For the text-containing cell, return its midpoint in [x, y] coordinate format. 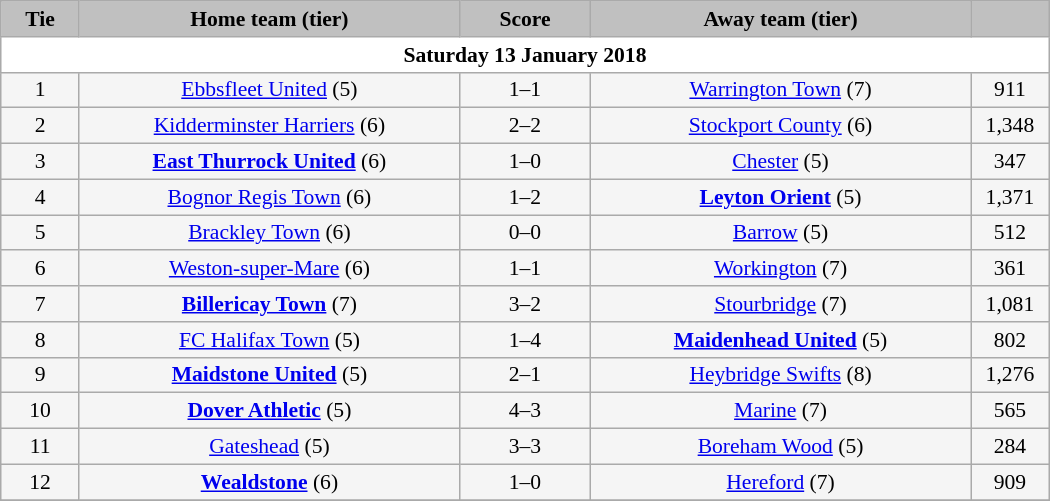
Home team (tier) [269, 19]
Stockport County (6) [781, 126]
284 [1010, 447]
Tie [40, 19]
Hereford (7) [781, 482]
East Thurrock United (6) [269, 162]
Weston-super-Mare (6) [269, 269]
FC Halifax Town (5) [269, 340]
Heybridge Swifts (8) [781, 375]
10 [40, 411]
Dover Athletic (5) [269, 411]
8 [40, 340]
3 [40, 162]
512 [1010, 233]
1,348 [1010, 126]
1,276 [1010, 375]
7 [40, 304]
2 [40, 126]
1–2 [524, 197]
5 [40, 233]
Gateshead (5) [269, 447]
1,371 [1010, 197]
Boreham Wood (5) [781, 447]
Bognor Regis Town (6) [269, 197]
6 [40, 269]
Brackley Town (6) [269, 233]
Marine (7) [781, 411]
Away team (tier) [781, 19]
Warrington Town (7) [781, 90]
Maidstone United (5) [269, 375]
0–0 [524, 233]
Kidderminster Harriers (6) [269, 126]
347 [1010, 162]
909 [1010, 482]
3–2 [524, 304]
11 [40, 447]
361 [1010, 269]
12 [40, 482]
Stourbridge (7) [781, 304]
4–3 [524, 411]
Saturday 13 January 2018 [525, 55]
1 [40, 90]
Chester (5) [781, 162]
Billericay Town (7) [269, 304]
Ebbsfleet United (5) [269, 90]
Score [524, 19]
2–1 [524, 375]
9 [40, 375]
4 [40, 197]
Barrow (5) [781, 233]
Wealdstone (6) [269, 482]
3–3 [524, 447]
Workington (7) [781, 269]
2–2 [524, 126]
Maidenhead United (5) [781, 340]
Leyton Orient (5) [781, 197]
1,081 [1010, 304]
1–4 [524, 340]
911 [1010, 90]
565 [1010, 411]
802 [1010, 340]
